Identify which cell holds the provided text, then report its [x, y] central coordinate. 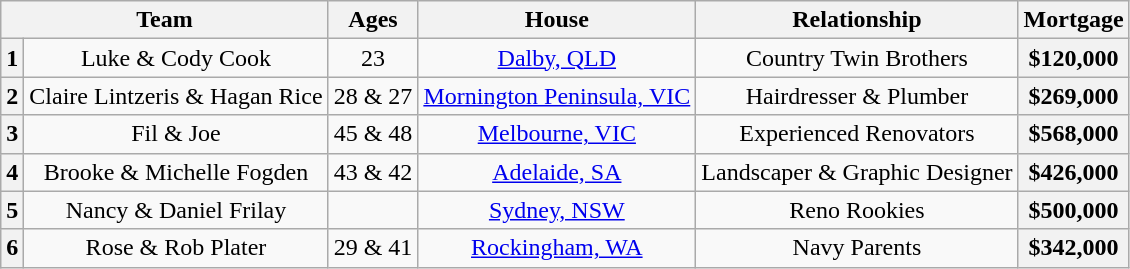
Experienced Renovators [857, 134]
23 [373, 58]
Landscaper & Graphic Designer [857, 172]
$120,000 [1074, 58]
Ages [373, 20]
Hairdresser & Plumber [857, 96]
$568,000 [1074, 134]
$269,000 [1074, 96]
1 [12, 58]
6 [12, 248]
2 [12, 96]
Rockingham, WA [557, 248]
Melbourne, VIC [557, 134]
Fil & Joe [176, 134]
5 [12, 210]
29 & 41 [373, 248]
Adelaide, SA [557, 172]
3 [12, 134]
Relationship [857, 20]
Mortgage [1074, 20]
Nancy & Daniel Frilay [176, 210]
Mornington Peninsula, VIC [557, 96]
28 & 27 [373, 96]
43 & 42 [373, 172]
Team [164, 20]
$500,000 [1074, 210]
Dalby, QLD [557, 58]
House [557, 20]
Navy Parents [857, 248]
45 & 48 [373, 134]
$342,000 [1074, 248]
Sydney, NSW [557, 210]
Reno Rookies [857, 210]
Brooke & Michelle Fogden [176, 172]
Rose & Rob Plater [176, 248]
$426,000 [1074, 172]
Luke & Cody Cook [176, 58]
4 [12, 172]
Country Twin Brothers [857, 58]
Claire Lintzeris & Hagan Rice [176, 96]
